Provide the [x, y] coordinate of the cell's center where the given text is located.  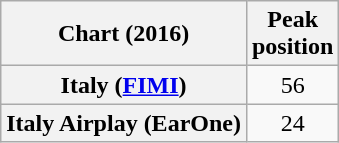
Italy (FIMI) [124, 85]
56 [292, 85]
24 [292, 123]
Peakposition [292, 34]
Chart (2016) [124, 34]
Italy Airplay (EarOne) [124, 123]
